Return [X, Y] of the center of cell containing provided text 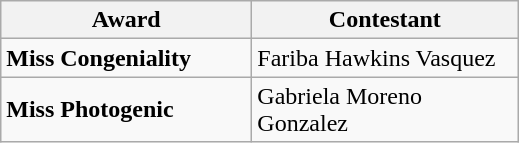
Gabriela Moreno Gonzalez [385, 110]
Award [126, 20]
Miss Photogenic [126, 110]
Contestant [385, 20]
Fariba Hawkins Vasquez [385, 58]
Miss Congeniality [126, 58]
